Determine the (x, y) coordinate at the center of the cell enclosing the given text.  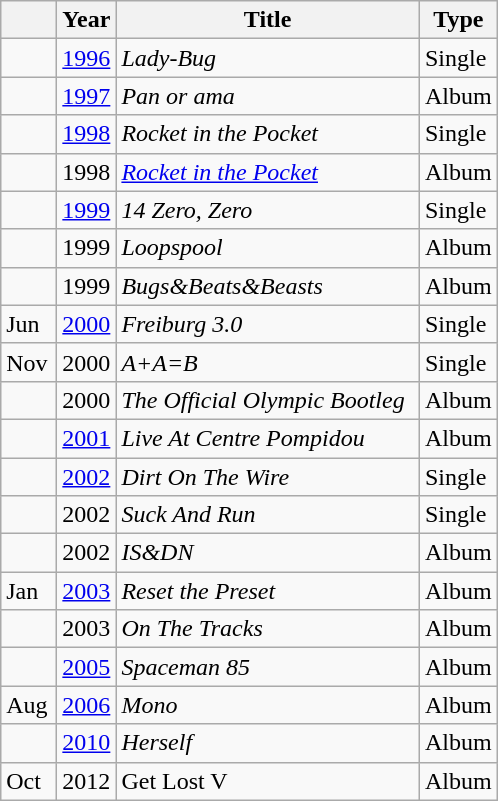
Lady-Bug (268, 58)
IS&DN (268, 553)
2012 (86, 781)
1996 (86, 58)
Jan (29, 591)
Aug (29, 705)
On The Tracks (268, 629)
Nov (29, 362)
The Official Olympic Bootleg (268, 400)
Title (268, 20)
Pan or ama (268, 96)
2006 (86, 705)
Bugs&Beats&Beasts (268, 286)
Herself (268, 743)
Jun (29, 324)
Spaceman 85 (268, 667)
A+A=B (268, 362)
Suck And Run (268, 515)
Get Lost V (268, 781)
Dirt On The Wire (268, 477)
2010 (86, 743)
Year (86, 20)
1997 (86, 96)
2001 (86, 438)
Mono (268, 705)
Type (458, 20)
Reset the Preset (268, 591)
Freiburg 3.0 (268, 324)
Oct (29, 781)
Live At Centre Pompidou (268, 438)
Loopspool (268, 248)
14 Zero, Zero (268, 210)
2005 (86, 667)
